Return the [x, y] coordinate for the center point of the cell that contains the specified text.  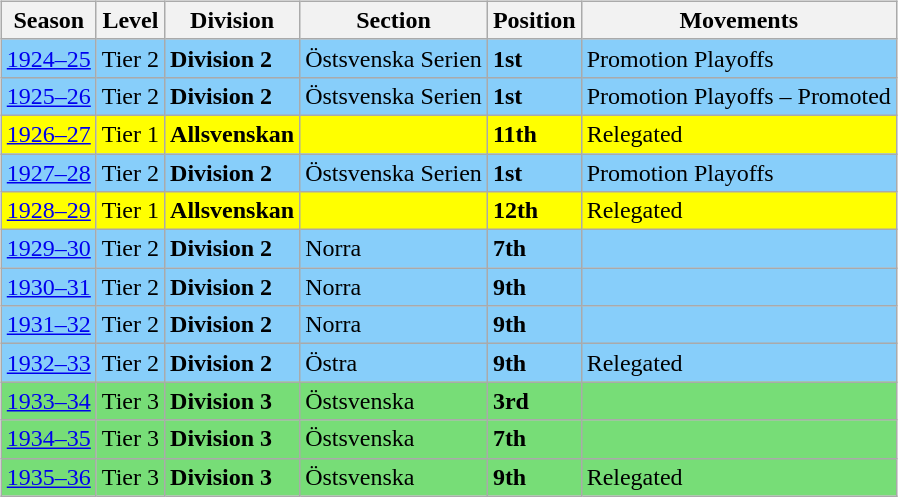
1926–27 [48, 134]
Section [394, 20]
1934–35 [48, 439]
1933–34 [48, 401]
1925–26 [48, 96]
Season [48, 20]
Position [534, 20]
1935–36 [48, 477]
1930–31 [48, 287]
12th [534, 211]
Östra [394, 363]
1928–29 [48, 211]
Level [130, 20]
1932–33 [48, 363]
1929–30 [48, 249]
3rd [534, 401]
11th [534, 134]
1927–28 [48, 173]
Movements [738, 20]
1924–25 [48, 58]
1931–32 [48, 325]
Division [232, 20]
Promotion Playoffs – Promoted [738, 96]
